Identify which cell holds the provided text, then report its (x, y) central coordinate. 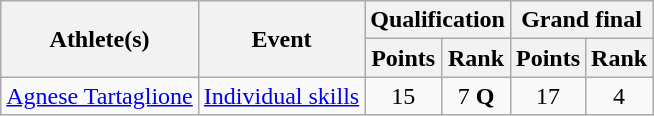
17 (548, 96)
Event (281, 39)
Qualification (438, 20)
4 (620, 96)
Individual skills (281, 96)
Athlete(s) (100, 39)
15 (404, 96)
7 Q (476, 96)
Agnese Tartaglione (100, 96)
Grand final (581, 20)
